Detect which cell encompasses the target text, then output its [X, Y] center coordinate. 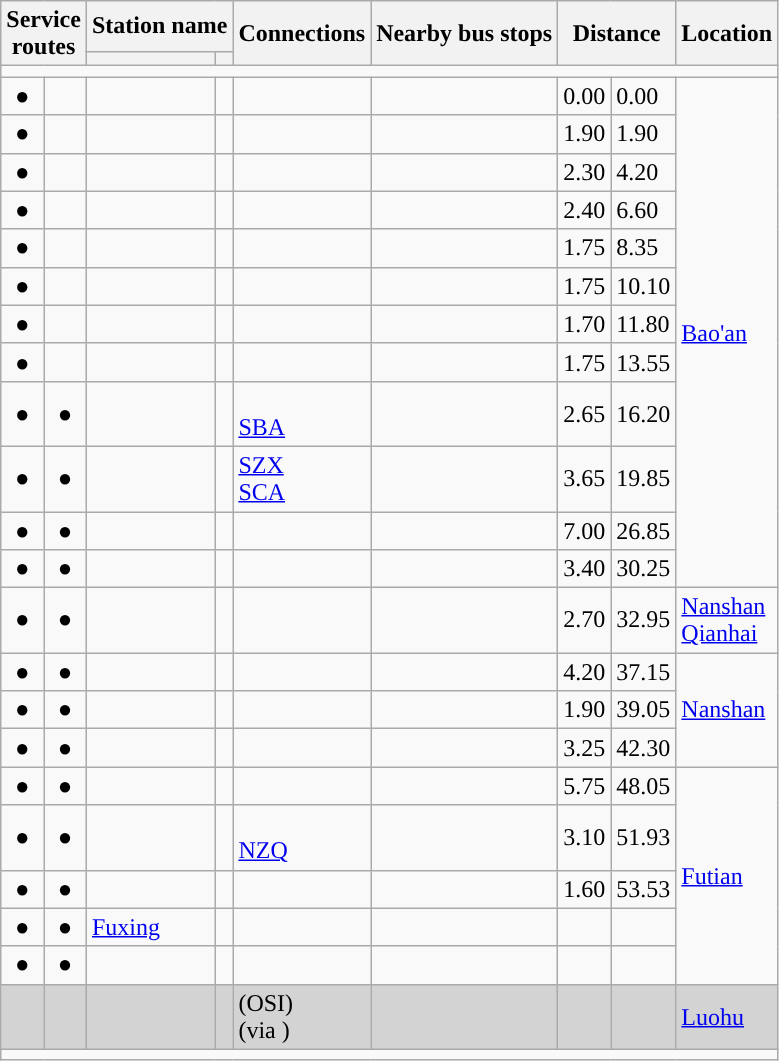
Connections [302, 34]
3.40 [584, 569]
3.65 [584, 478]
SBA [302, 414]
Station name [159, 26]
26.85 [644, 531]
Nearby bus stops [464, 34]
2.40 [584, 210]
48.05 [644, 786]
2.65 [584, 414]
Bao'an [727, 332]
Distance [617, 34]
3.25 [584, 748]
Futian [727, 876]
16.20 [644, 414]
Luohu [727, 1016]
5.75 [584, 786]
Fuxing [150, 927]
3.10 [584, 838]
37.15 [644, 672]
2.70 [584, 620]
NanshanQianhai [727, 620]
13.55 [644, 362]
6.60 [644, 210]
1.60 [584, 889]
42.30 [644, 748]
Location [727, 34]
SZX SCA [302, 478]
(OSI) (via ) [302, 1016]
51.93 [644, 838]
32.95 [644, 620]
Serviceroutes [44, 34]
1.70 [584, 324]
7.00 [584, 531]
53.53 [644, 889]
11.80 [644, 324]
19.85 [644, 478]
10.10 [644, 286]
NZQ [302, 838]
2.30 [584, 172]
8.35 [644, 248]
39.05 [644, 710]
Nanshan [727, 710]
30.25 [644, 569]
